Scan for the cell matching the given text and deliver its (X, Y) coordinate at center. 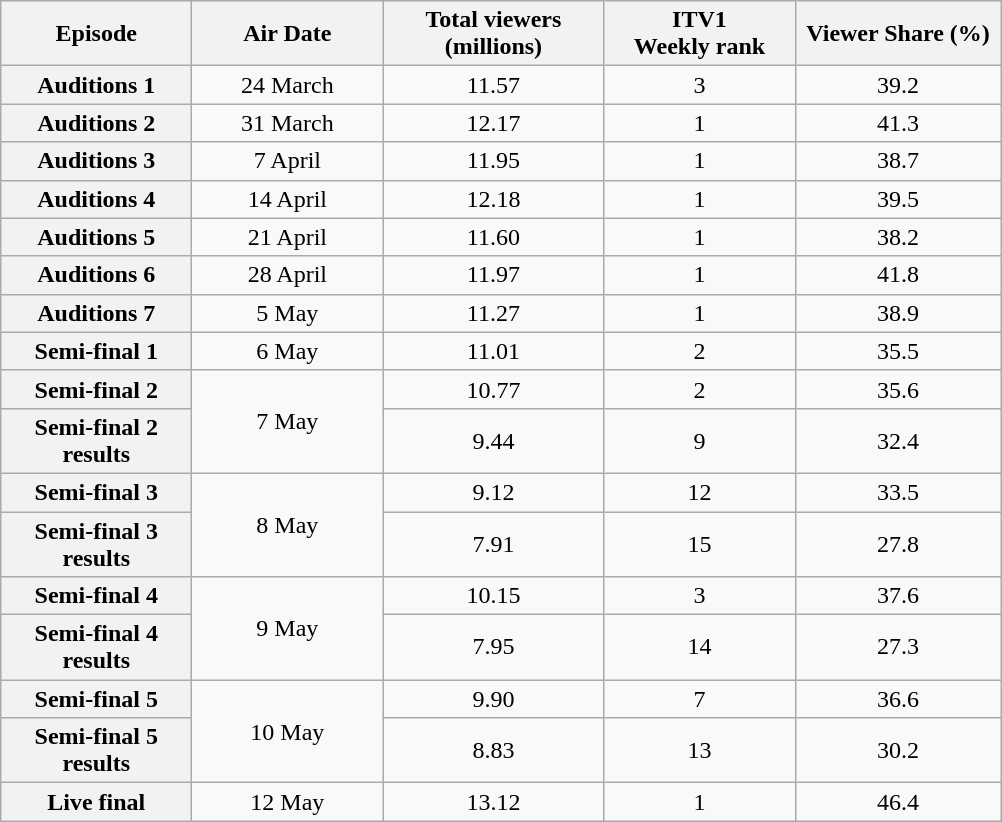
Viewer Share (%) (898, 34)
7.91 (494, 544)
31 March (288, 123)
11.27 (494, 313)
6 May (288, 351)
Auditions 7 (96, 313)
12 (700, 492)
9.12 (494, 492)
38.9 (898, 313)
35.6 (898, 389)
Auditions 4 (96, 199)
Semi-final 1 (96, 351)
13 (700, 750)
33.5 (898, 492)
36.6 (898, 699)
Semi-final 4 (96, 596)
12.17 (494, 123)
Live final (96, 802)
13.12 (494, 802)
5 May (288, 313)
35.5 (898, 351)
15 (700, 544)
11.57 (494, 85)
10.77 (494, 389)
Episode (96, 34)
Auditions 3 (96, 161)
28 April (288, 275)
10.15 (494, 596)
Air Date (288, 34)
12 May (288, 802)
11.97 (494, 275)
21 April (288, 237)
Semi-final 5 results (96, 750)
14 April (288, 199)
38.7 (898, 161)
14 (700, 648)
Semi-final 2 (96, 389)
9 May (288, 628)
37.6 (898, 596)
8 May (288, 524)
32.4 (898, 440)
Auditions 5 (96, 237)
41.3 (898, 123)
Semi-final 5 (96, 699)
12.18 (494, 199)
30.2 (898, 750)
7 (700, 699)
Total viewers (millions) (494, 34)
39.2 (898, 85)
27.8 (898, 544)
9.44 (494, 440)
Semi-final 3 (96, 492)
11.60 (494, 237)
Semi-final 4 results (96, 648)
8.83 (494, 750)
41.8 (898, 275)
9 (700, 440)
38.2 (898, 237)
Semi-final 3 results (96, 544)
39.5 (898, 199)
24 March (288, 85)
Auditions 6 (96, 275)
27.3 (898, 648)
Semi-final 2 results (96, 440)
10 May (288, 732)
9.90 (494, 699)
46.4 (898, 802)
11.95 (494, 161)
7 May (288, 422)
11.01 (494, 351)
7 April (288, 161)
Auditions 2 (96, 123)
ITV1Weekly rank (700, 34)
7.95 (494, 648)
Auditions 1 (96, 85)
